Output the [x, y] coordinate of the center of the cell containing the given text.  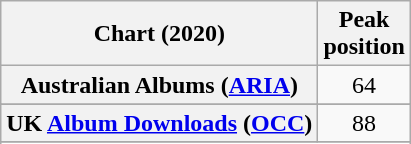
Peakposition [364, 34]
88 [364, 123]
UK Album Downloads (OCC) [160, 123]
64 [364, 85]
Chart (2020) [160, 34]
Australian Albums (ARIA) [160, 85]
